Detect which cell encompasses the target text, then output its (x, y) center coordinate. 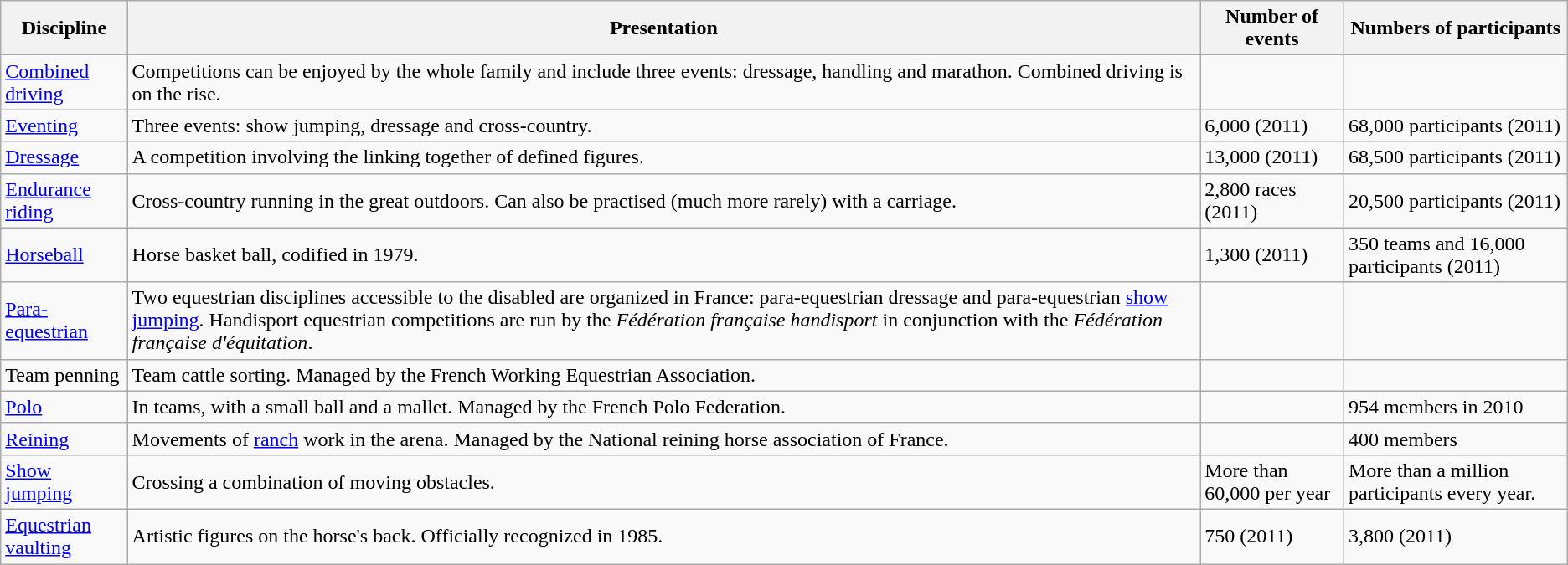
Discipline (64, 28)
Movements of ranch work in the arena. Managed by the National reining horse association of France. (663, 439)
Polo (64, 407)
Three events: show jumping, dressage and cross-country. (663, 126)
Team cattle sorting. Managed by the French Working Equestrian Association. (663, 375)
Equestrian vaulting (64, 536)
Numbers of participants (1456, 28)
Para-equestrian (64, 321)
Presentation (663, 28)
Show jumping (64, 482)
68,500 participants (2011) (1456, 157)
Competitions can be enjoyed by the whole family and include three events: dressage, handling and marathon. Combined driving is on the rise. (663, 82)
Horse basket ball, codified in 1979. (663, 254)
In teams, with a small ball and a mallet. Managed by the French Polo Federation. (663, 407)
954 members in 2010 (1456, 407)
20,500 participants (2011) (1456, 201)
Artistic figures on the horse's back. Officially recognized in 1985. (663, 536)
More than a million participants every year. (1456, 482)
Eventing (64, 126)
400 members (1456, 439)
68,000 participants (2011) (1456, 126)
Team penning (64, 375)
2,800 races (2011) (1272, 201)
Endurance riding (64, 201)
6,000 (2011) (1272, 126)
Reining (64, 439)
350 teams and 16,000 participants (2011) (1456, 254)
Cross-country running in the great outdoors. Can also be practised (much more rarely) with a carriage. (663, 201)
Number of events (1272, 28)
3,800 (2011) (1456, 536)
More than 60,000 per year (1272, 482)
13,000 (2011) (1272, 157)
Horseball (64, 254)
750 (2011) (1272, 536)
Combined driving (64, 82)
A competition involving the linking together of defined figures. (663, 157)
1,300 (2011) (1272, 254)
Crossing a combination of moving obstacles. (663, 482)
Dressage (64, 157)
